Return the [x, y] coordinate for the center point of the cell that contains the specified text.  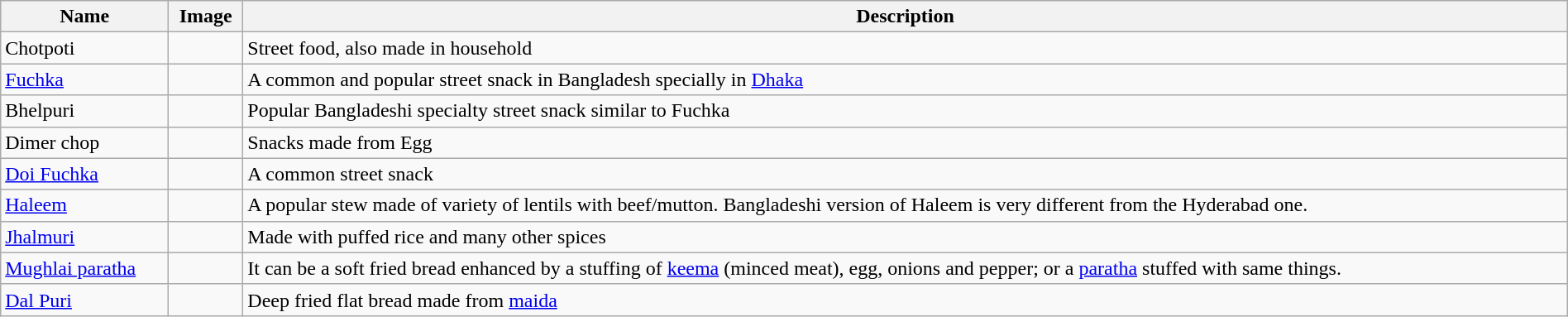
Name [84, 17]
Mughlai paratha [84, 268]
Image [206, 17]
Street food, also made in household [905, 48]
Haleem [84, 205]
Dimer chop [84, 142]
Doi Fuchka [84, 174]
Popular Bangladeshi specialty street snack similar to Fuchka [905, 111]
A popular stew made of variety of lentils with beef/mutton. Bangladeshi version of Haleem is very different from the Hyderabad one. [905, 205]
Chotpoti [84, 48]
Description [905, 17]
Jhalmuri [84, 237]
It can be a soft fried bread enhanced by a stuffing of keema (minced meat), egg, onions and pepper; or a paratha stuffed with same things. [905, 268]
Bhelpuri [84, 111]
Deep fried flat bread made from maida [905, 300]
A common street snack [905, 174]
A common and popular street snack in Bangladesh specially in Dhaka [905, 79]
Made with puffed rice and many other spices [905, 237]
Dal Puri [84, 300]
Snacks made from Egg [905, 142]
Fuchka [84, 79]
